Search for the cell housing the specified text and yield its (x, y) center coordinate. 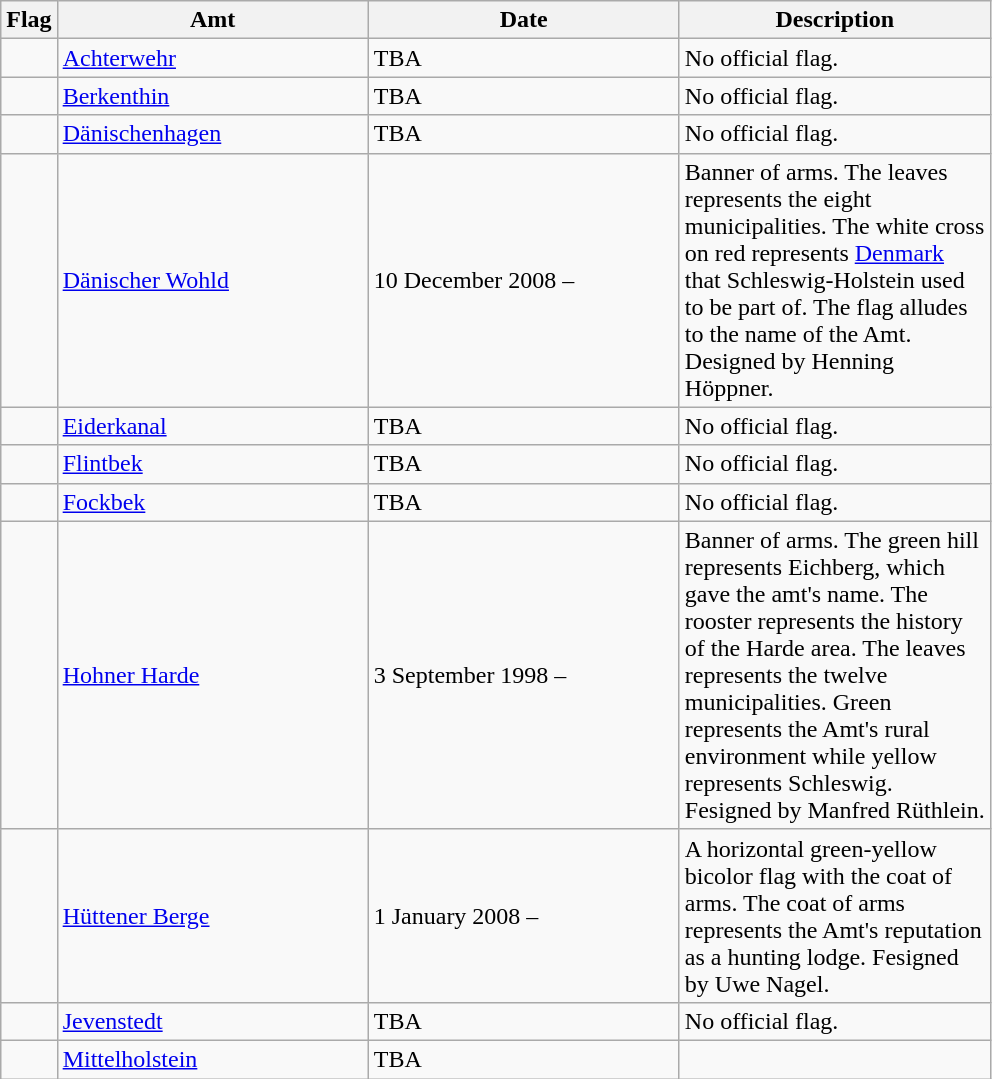
Berkenthin (212, 96)
3 September 1998 – (524, 675)
Achterwehr (212, 58)
Date (524, 20)
10 December 2008 – (524, 280)
Dänischer Wohld (212, 280)
Fockbek (212, 502)
Hüttener Berge (212, 916)
Hohner Harde (212, 675)
Flintbek (212, 464)
Jevenstedt (212, 1021)
Eiderkanal (212, 426)
1 January 2008 – (524, 916)
Description (834, 20)
Mittelholstein (212, 1059)
Dänischenhagen (212, 134)
Amt (212, 20)
Flag (29, 20)
